Find where the given text appears and provide that cell's center as [X, Y] coordinate. 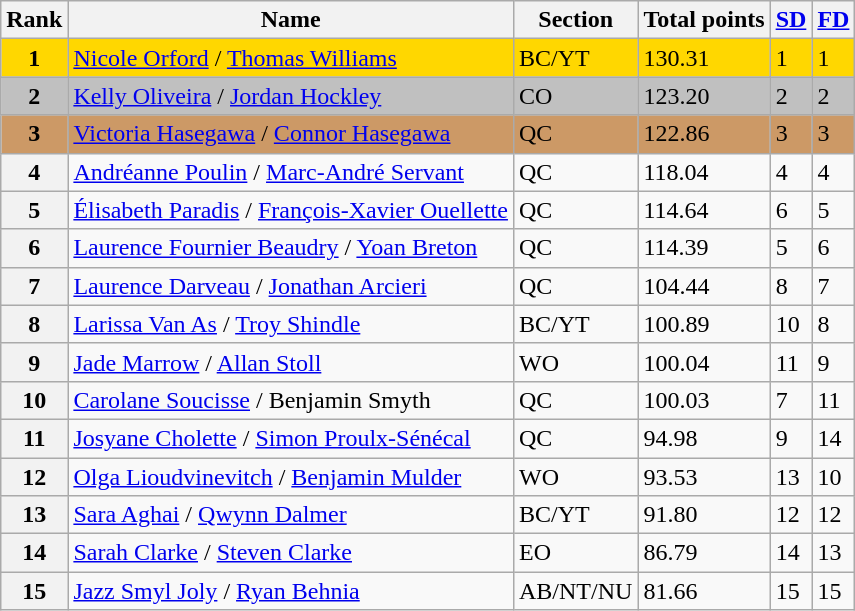
104.44 [704, 286]
86.79 [704, 553]
Jazz Smyl Joly / Ryan Behnia [291, 591]
100.89 [704, 324]
CO [575, 96]
100.04 [704, 362]
93.53 [704, 477]
123.20 [704, 96]
Rank [34, 20]
Josyane Cholette / Simon Proulx-Sénécal [291, 438]
114.64 [704, 210]
Sarah Clarke / Steven Clarke [291, 553]
Kelly Oliveira / Jordan Hockley [291, 96]
Victoria Hasegawa / Connor Hasegawa [291, 134]
Name [291, 20]
130.31 [704, 58]
91.80 [704, 515]
Andréanne Poulin / Marc-André Servant [291, 172]
SD [791, 20]
Nicole Orford / Thomas Williams [291, 58]
118.04 [704, 172]
Laurence Fournier Beaudry / Yoan Breton [291, 248]
122.86 [704, 134]
Laurence Darveau / Jonathan Arcieri [291, 286]
Olga Lioudvinevitch / Benjamin Mulder [291, 477]
AB/NT/NU [575, 591]
81.66 [704, 591]
Élisabeth Paradis / François-Xavier Ouellette [291, 210]
Total points [704, 20]
94.98 [704, 438]
100.03 [704, 400]
Jade Marrow / Allan Stoll [291, 362]
Larissa Van As / Troy Shindle [291, 324]
Carolane Soucisse / Benjamin Smyth [291, 400]
Section [575, 20]
EO [575, 553]
Sara Aghai / Qwynn Dalmer [291, 515]
114.39 [704, 248]
FD [834, 20]
